Provide the (x, y) coordinate of the cell's center where the given text is located.  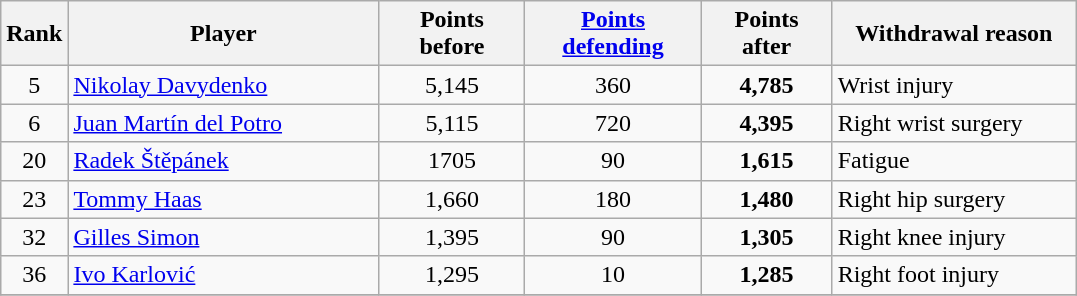
Radek Štěpánek (224, 161)
Gilles Simon (224, 237)
23 (34, 199)
10 (613, 275)
360 (613, 85)
Juan Martín del Potro (224, 123)
6 (34, 123)
Points before (452, 34)
Right foot injury (954, 275)
Rank (34, 34)
5 (34, 85)
Tommy Haas (224, 199)
1,615 (766, 161)
Points after (766, 34)
5,145 (452, 85)
Points defending (613, 34)
4,785 (766, 85)
Ivo Karlović (224, 275)
Player (224, 34)
Right knee injury (954, 237)
Wrist injury (954, 85)
1,305 (766, 237)
1,480 (766, 199)
Fatigue (954, 161)
36 (34, 275)
1,285 (766, 275)
Right wrist surgery (954, 123)
20 (34, 161)
1,660 (452, 199)
Withdrawal reason (954, 34)
1705 (452, 161)
1,395 (452, 237)
180 (613, 199)
5,115 (452, 123)
Nikolay Davydenko (224, 85)
720 (613, 123)
32 (34, 237)
1,295 (452, 275)
Right hip surgery (954, 199)
4,395 (766, 123)
